Extract the (x, y) coordinate from the center of the cell holding the provided text.  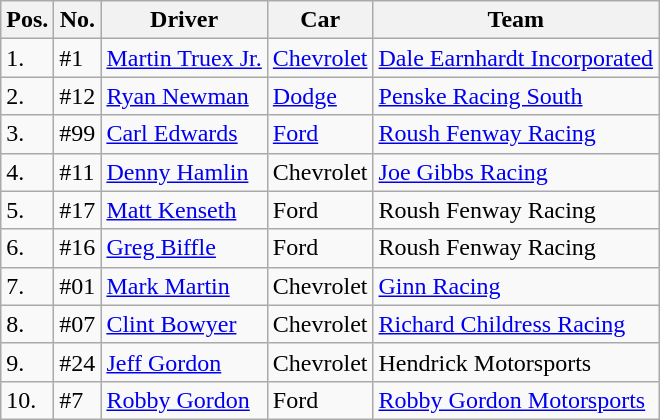
Team (516, 20)
2. (28, 96)
#24 (78, 362)
7. (28, 286)
#11 (78, 172)
#99 (78, 134)
#17 (78, 210)
10. (28, 400)
3. (28, 134)
5. (28, 210)
Hendrick Motorsports (516, 362)
Dale Earnhardt Incorporated (516, 58)
Robby Gordon (184, 400)
1. (28, 58)
Pos. (28, 20)
Driver (184, 20)
Ginn Racing (516, 286)
4. (28, 172)
Jeff Gordon (184, 362)
Penske Racing South (516, 96)
#7 (78, 400)
Joe Gibbs Racing (516, 172)
#1 (78, 58)
8. (28, 324)
Denny Hamlin (184, 172)
Dodge (320, 96)
#07 (78, 324)
Ryan Newman (184, 96)
Clint Bowyer (184, 324)
Matt Kenseth (184, 210)
Greg Biffle (184, 248)
9. (28, 362)
#16 (78, 248)
Mark Martin (184, 286)
Carl Edwards (184, 134)
Car (320, 20)
Richard Childress Racing (516, 324)
Martin Truex Jr. (184, 58)
#01 (78, 286)
Robby Gordon Motorsports (516, 400)
No. (78, 20)
#12 (78, 96)
6. (28, 248)
